Locate the cell with the specified text and output its (X, Y) center coordinate. 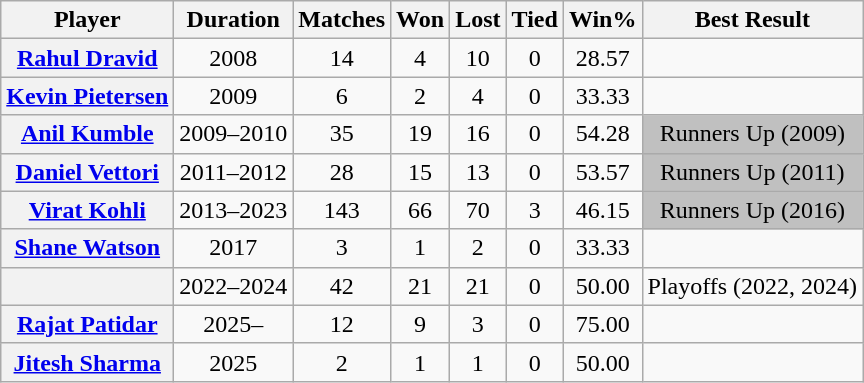
42 (342, 286)
Daniel Vettori (88, 172)
2008 (234, 58)
Rajat Patidar (88, 324)
Anil Kumble (88, 134)
Won (420, 20)
2011–2012 (234, 172)
35 (342, 134)
2013–2023 (234, 210)
2009–2010 (234, 134)
Best Result (752, 20)
Win% (602, 20)
Rahul Dravid (88, 58)
28.57 (602, 58)
10 (478, 58)
2022–2024 (234, 286)
Kevin Pietersen (88, 96)
19 (420, 134)
16 (478, 134)
9 (420, 324)
Matches (342, 20)
2025 (234, 362)
6 (342, 96)
Runners Up (2009) (752, 134)
28 (342, 172)
2009 (234, 96)
15 (420, 172)
66 (420, 210)
Virat Kohli (88, 210)
Player (88, 20)
2025– (234, 324)
Tied (534, 20)
46.15 (602, 210)
12 (342, 324)
Shane Watson (88, 248)
Jitesh Sharma (88, 362)
143 (342, 210)
54.28 (602, 134)
Playoffs (2022, 2024) (752, 286)
Duration (234, 20)
Runners Up (2011) (752, 172)
70 (478, 210)
53.57 (602, 172)
75.00 (602, 324)
2017 (234, 248)
Lost (478, 20)
Runners Up (2016) (752, 210)
14 (342, 58)
13 (478, 172)
